Output the (X, Y) coordinate of the center of the cell containing the given text.  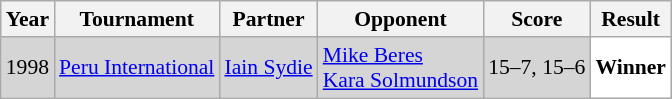
Partner (268, 19)
Result (630, 19)
Score (536, 19)
Peru International (136, 68)
Winner (630, 68)
Opponent (400, 19)
Tournament (136, 19)
Iain Sydie (268, 68)
Year (28, 19)
15–7, 15–6 (536, 68)
Mike Beres Kara Solmundson (400, 68)
1998 (28, 68)
